Output the (X, Y) coordinate of the center of the cell containing the given text.  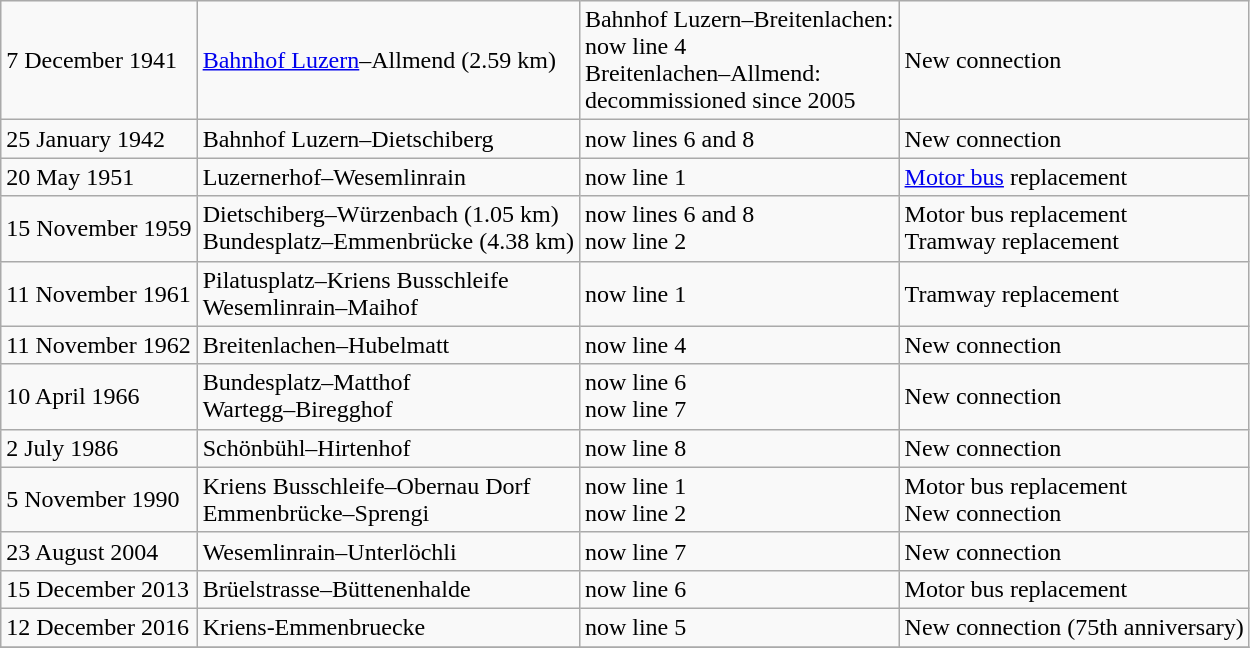
now line 7 (739, 551)
New connection (75th anniversary) (1074, 627)
Schönbühl–Hirtenhof (388, 448)
Luzernerhof–Wesemlinrain (388, 177)
25 January 1942 (99, 139)
now lines 6 and 8 (739, 139)
Brüelstrasse–Büttenenhalde (388, 589)
15 November 1959 (99, 228)
7 December 1941 (99, 60)
now line 1 now line 2 (739, 500)
now lines 6 and 8 now line 2 (739, 228)
Kriens-Emmenbruecke (388, 627)
Kriens Busschleife–Obernau Dorf Emmenbrücke–Sprengi (388, 500)
Tramway replacement (1074, 294)
12 December 2016 (99, 627)
Breitenlachen–Hubelmatt (388, 345)
2 July 1986 (99, 448)
Pilatusplatz–Kriens Busschleife Wesemlinrain–Maihof (388, 294)
Bahnhof Luzern–Breitenlachen:now line 4 Breitenlachen–Allmend:decommissioned since 2005 (739, 60)
5 November 1990 (99, 500)
Bahnhof Luzern–Allmend (2.59 km) (388, 60)
20 May 1951 (99, 177)
11 November 1961 (99, 294)
Wesemlinrain–Unterlöchli (388, 551)
23 August 2004 (99, 551)
Bundesplatz–Matthof Wartegg–Biregghof (388, 396)
Motor bus replacementNew connection (1074, 500)
11 November 1962 (99, 345)
Motor bus replacementTramway replacement (1074, 228)
Dietschiberg–Würzenbach (1.05 km) Bundesplatz–Emmenbrücke (4.38 km) (388, 228)
Bahnhof Luzern–Dietschiberg (388, 139)
15 December 2013 (99, 589)
now line 4 (739, 345)
now line 8 (739, 448)
now line 5 (739, 627)
now line 6 (739, 589)
10 April 1966 (99, 396)
now line 6 now line 7 (739, 396)
